Determine the [X, Y] coordinate at the center of the cell enclosing the given text.  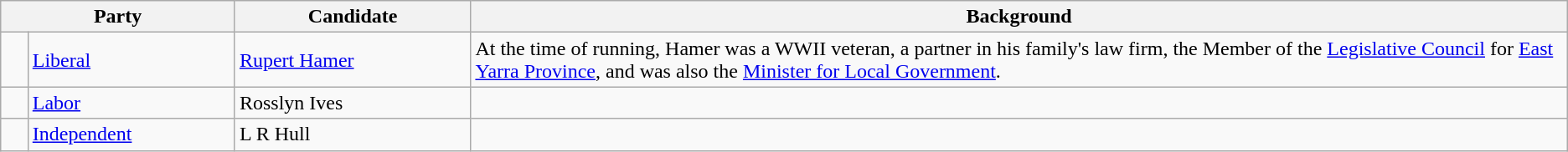
Labor [131, 103]
L R Hull [353, 134]
Independent [131, 134]
Rosslyn Ives [353, 103]
Background [1019, 17]
Liberal [131, 60]
Party [118, 17]
Candidate [353, 17]
Rupert Hamer [353, 60]
